Determine the [x, y] coordinate at the center of the cell enclosing the given text.  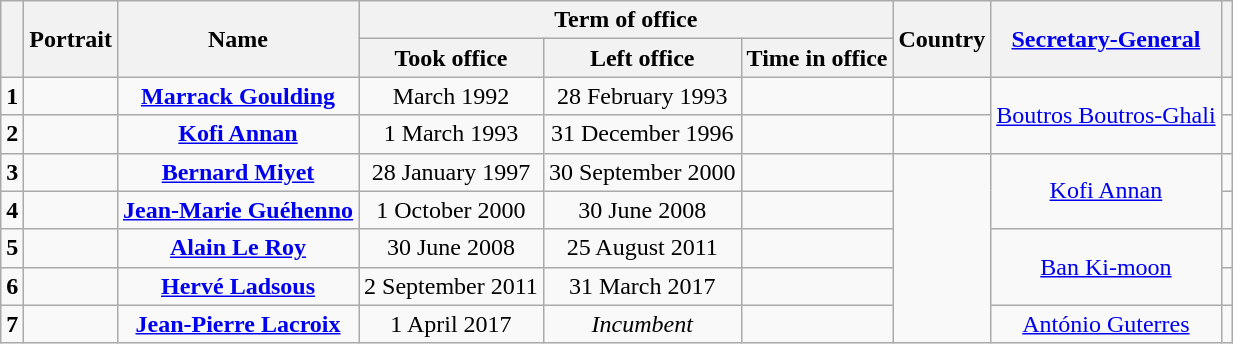
3 [12, 172]
Portrait [71, 39]
6 [12, 286]
28 February 1993 [642, 96]
Took office [452, 58]
Left office [642, 58]
Secretary-General [1106, 39]
1 March 1993 [452, 134]
1 April 2017 [452, 324]
Country [942, 39]
2 [12, 134]
25 August 2011 [642, 248]
Term of office [626, 20]
1 October 2000 [452, 210]
Jean-Pierre Lacroix [238, 324]
Marrack Goulding [238, 96]
Hervé Ladsous [238, 286]
Name [238, 39]
Bernard Miyet [238, 172]
Ban Ki-moon [1106, 267]
5 [12, 248]
Alain Le Roy [238, 248]
Time in office [817, 58]
28 January 1997 [452, 172]
31 March 2017 [642, 286]
1 [12, 96]
2 September 2011 [452, 286]
Jean-Marie Guéhenno [238, 210]
Incumbent [642, 324]
7 [12, 324]
March 1992 [452, 96]
António Guterres [1106, 324]
30 September 2000 [642, 172]
4 [12, 210]
31 December 1996 [642, 134]
Boutros Boutros-Ghali [1106, 115]
